Scan for the cell matching the given text and deliver its (X, Y) coordinate at center. 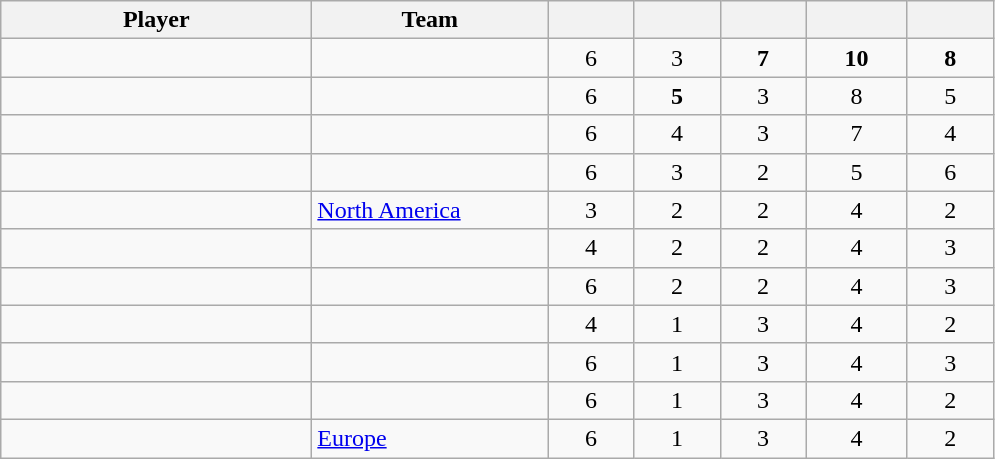
Europe (430, 438)
Team (430, 20)
Player (156, 20)
10 (856, 58)
North America (430, 210)
